Scan for the cell matching the given text and deliver its [X, Y] coordinate at center. 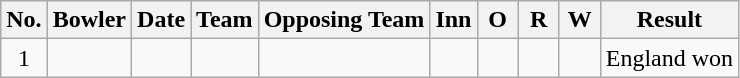
W [580, 20]
1 [24, 58]
No. [24, 20]
Result [669, 20]
Team [225, 20]
R [538, 20]
Bowler [89, 20]
Inn [454, 20]
Date [162, 20]
Opposing Team [344, 20]
England won [669, 58]
O [498, 20]
